Search for the cell housing the specified text and yield its [X, Y] center coordinate. 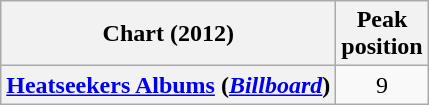
9 [382, 85]
Chart (2012) [168, 34]
Heatseekers Albums (Billboard) [168, 85]
Peakposition [382, 34]
